Determine the [x, y] coordinate at the center of the cell enclosing the given text.  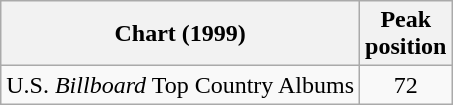
72 [406, 85]
U.S. Billboard Top Country Albums [180, 85]
Peakposition [406, 34]
Chart (1999) [180, 34]
